Determine the (x, y) coordinate at the center of the cell enclosing the given text.  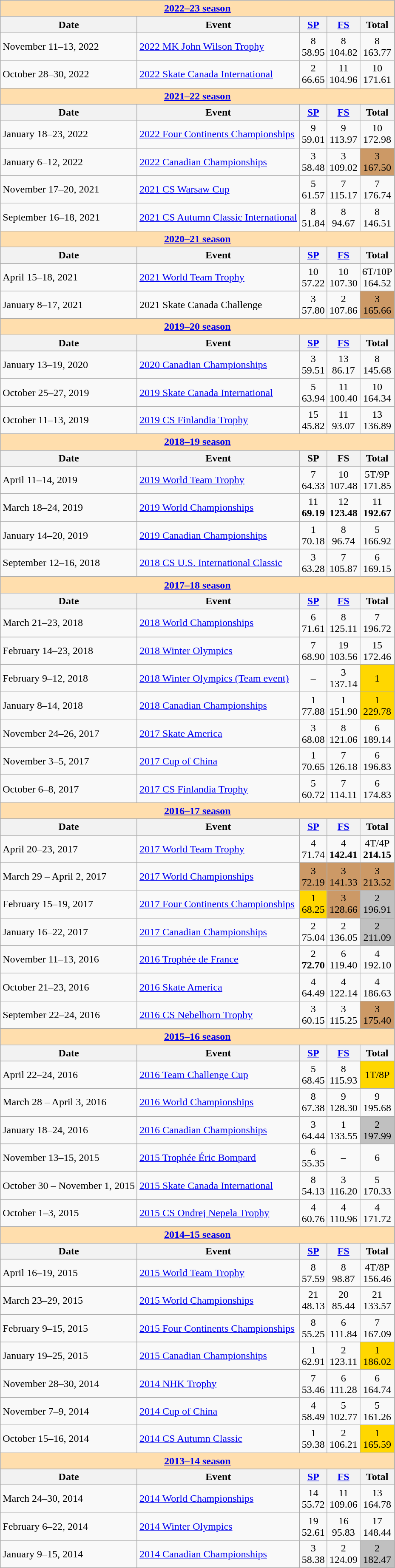
7 167.09 (377, 1328)
2015 Skate Canada International (218, 1186)
January 8–14, 2018 (69, 706)
March 28 – April 3, 2016 (69, 1102)
January 8–17, 2021 (69, 305)
2014–15 season (197, 1235)
9 195.68 (377, 1102)
2 123.11 (344, 1356)
2017–18 season (197, 585)
2021 World Team Trophy (218, 277)
January 19–25, 2015 (69, 1356)
8 145.68 (377, 365)
1T/8P (377, 1075)
21 133.57 (377, 1300)
8 57.59 (313, 1273)
2019 World Team Trophy (218, 480)
4 186.63 (377, 987)
15 45.82 (313, 420)
8 98.87 (344, 1273)
3 58.48 (313, 161)
March 29 – April 2, 2017 (69, 876)
1 165.59 (377, 1439)
January 6–12, 2022 (69, 161)
8 54.13 (313, 1186)
3 128.66 (344, 904)
12 123.48 (344, 507)
November 17–20, 2021 (69, 190)
2018 Winter Olympics (Team event) (218, 678)
13 164.78 (377, 1499)
1 68.25 (313, 904)
2016 Trophée de France (218, 959)
2018 CS U.S. International Classic (218, 563)
5 63.94 (313, 393)
5 166.92 (377, 535)
April 20–23, 2017 (69, 849)
6 111.84 (344, 1328)
16 95.83 (344, 1526)
3 137.14 (344, 678)
2014 Cup of China (218, 1411)
2016 World Championships (218, 1102)
February 9–15, 2015 (69, 1328)
14 55.72 (313, 1499)
2017 CS Finlandia Trophy (218, 789)
April 15–18, 2021 (69, 277)
2021 CS Warsaw Cup (218, 190)
November 24–26, 2017 (69, 733)
September 12–16, 2018 (69, 563)
11 109.06 (344, 1499)
5 68.45 (313, 1075)
4 192.10 (377, 959)
January 9–15, 2014 (69, 1554)
17 148.44 (377, 1526)
2022 MK John Wilson Trophy (218, 47)
4 64.49 (313, 987)
3 165.66 (377, 305)
1 70.18 (313, 535)
January 18–23, 2022 (69, 134)
3 58.38 (313, 1554)
2019–20 season (197, 327)
11 93.07 (344, 420)
13 86.17 (344, 365)
6 71.61 (313, 623)
October 28–30, 2022 (69, 74)
4T/8P 156.46 (377, 1273)
March 21–23, 2018 (69, 623)
6 174.83 (377, 789)
November 11–13, 2022 (69, 47)
5 60.72 (313, 789)
2 75.04 (313, 931)
2 124.09 (344, 1554)
January 13–19, 2020 (69, 365)
2017 Skate America (218, 733)
2021 CS Autumn Classic International (218, 217)
5 170.33 (377, 1186)
2017 World Team Trophy (218, 849)
2013–14 season (197, 1460)
January 18–24, 2016 (69, 1130)
11 192.67 (377, 507)
11 100.40 (344, 393)
October 1–3, 2015 (69, 1213)
September 16–18, 2021 (69, 217)
2014 World Championships (218, 1499)
February 9–12, 2018 (69, 678)
6T/10P 164.52 (377, 277)
1 62.91 (313, 1356)
3 167.50 (377, 161)
September 22–24, 2016 (69, 1015)
April 11–14, 2019 (69, 480)
3 60.15 (313, 1015)
4 171.72 (377, 1213)
7 176.74 (377, 190)
10 57.22 (313, 277)
2019 Canadian Championships (218, 535)
October 11–13, 2019 (69, 420)
2015 CS Ondrej Nepela Trophy (218, 1213)
1 133.55 (344, 1130)
1 229.78 (377, 706)
2018–19 season (197, 442)
2014 CS Autumn Classic (218, 1439)
8 104.82 (344, 47)
9 113.97 (344, 134)
2017 Cup of China (218, 761)
October 15–16, 2014 (69, 1439)
November 3–5, 2017 (69, 761)
2017 World Championships (218, 876)
7 53.46 (313, 1384)
10 172.98 (377, 134)
4 60.76 (313, 1213)
10 107.30 (344, 277)
8 163.77 (377, 47)
2015–16 season (197, 1036)
8 146.51 (377, 217)
2017 Canadian Championships (218, 931)
7 126.18 (344, 761)
9 128.30 (344, 1102)
3 213.52 (377, 876)
2021–22 season (197, 96)
3 59.51 (313, 365)
October 30 – November 1, 2015 (69, 1186)
1 (377, 678)
7 105.87 (344, 563)
2016 Skate America (218, 987)
February 6–22, 2014 (69, 1526)
1 77.88 (313, 706)
2 197.99 (377, 1130)
7 115.17 (344, 190)
4 110.96 (344, 1213)
2017 Four Continents Championships (218, 904)
8 94.67 (344, 217)
3 64.44 (313, 1130)
3 68.08 (313, 733)
2015 Four Continents Championships (218, 1328)
6 119.40 (344, 959)
2018 World Championships (218, 623)
5T/9P 171.85 (377, 480)
11 104.96 (344, 74)
2 107.86 (344, 305)
4 122.14 (344, 987)
2015 World Championships (218, 1300)
2 196.91 (377, 904)
21 48.13 (313, 1300)
3 141.33 (344, 876)
2016 Team Challenge Cup (218, 1075)
7 114.11 (344, 789)
2021 Skate Canada Challenge (218, 305)
4T/4P 214.15 (377, 849)
October 25–27, 2019 (69, 393)
3 175.40 (377, 1015)
8 67.38 (313, 1102)
April 16–19, 2015 (69, 1273)
January 14–20, 2019 (69, 535)
February 15–19, 2017 (69, 904)
5 161.26 (377, 1411)
March 24–30, 2014 (69, 1499)
3 63.28 (313, 563)
2 72.70 (313, 959)
5 102.77 (344, 1411)
6 55.35 (313, 1158)
4 58.49 (313, 1411)
October 21–23, 2016 (69, 987)
January 16–22, 2017 (69, 931)
7 196.72 (377, 623)
9 59.01 (313, 134)
6 111.28 (344, 1384)
3 109.02 (344, 161)
2016 CS Nebelhorn Trophy (218, 1015)
March 23–29, 2015 (69, 1300)
10 107.48 (344, 480)
2022 Four Continents Championships (218, 134)
8 115.93 (344, 1075)
6 196.83 (377, 761)
3 72.19 (313, 876)
1 186.02 (377, 1356)
4 142.41 (344, 849)
2 106.21 (344, 1439)
2020 Canadian Championships (218, 365)
19 103.56 (344, 650)
3 115.25 (344, 1015)
7 68.90 (313, 650)
8 125.11 (344, 623)
2 182.47 (377, 1554)
10 171.61 (377, 74)
2014 Canadian Championships (218, 1554)
13 136.89 (377, 420)
4 71.74 (313, 849)
3 116.20 (344, 1186)
2022 Canadian Championships (218, 161)
2019 World Championships (218, 507)
8 96.74 (344, 535)
March 18–24, 2019 (69, 507)
11 69.19 (313, 507)
2015 Trophée Éric Bompard (218, 1158)
2014 Winter Olympics (218, 1526)
6 169.15 (377, 563)
6 189.14 (377, 733)
1 151.90 (344, 706)
2018 Canadian Championships (218, 706)
November 28–30, 2014 (69, 1384)
2022–23 season (197, 8)
19 52.61 (313, 1526)
2022 Skate Canada International (218, 74)
6 164.74 (377, 1384)
3 57.80 (313, 305)
2014 NHK Trophy (218, 1384)
8 121.06 (344, 733)
2 136.05 (344, 931)
20 85.44 (344, 1300)
2 66.65 (313, 74)
April 22–24, 2016 (69, 1075)
2016–17 season (197, 811)
2015 Canadian Championships (218, 1356)
2015 World Team Trophy (218, 1273)
November 11–13, 2016 (69, 959)
1 70.65 (313, 761)
November 13–15, 2015 (69, 1158)
October 6–8, 2017 (69, 789)
2018 Winter Olympics (218, 650)
2019 CS Finlandia Trophy (218, 420)
November 7–9, 2014 (69, 1411)
10 164.34 (377, 393)
2016 Canadian Championships (218, 1130)
8 58.95 (313, 47)
5 61.57 (313, 190)
7 64.33 (313, 480)
February 14–23, 2018 (69, 650)
8 51.84 (313, 217)
2019 Skate Canada International (218, 393)
2 211.09 (377, 931)
15 172.46 (377, 650)
6 (377, 1158)
1 59.38 (313, 1439)
2020–21 season (197, 239)
8 55.25 (313, 1328)
